Identify which cell holds the provided text, then report its [x, y] central coordinate. 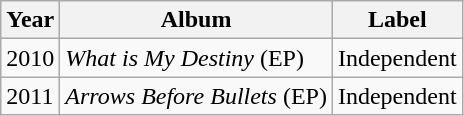
2011 [30, 96]
Label [397, 20]
Year [30, 20]
What is My Destiny (EP) [196, 58]
Arrows Before Bullets (EP) [196, 96]
Album [196, 20]
2010 [30, 58]
